Detect which cell encompasses the target text, then output its [X, Y] center coordinate. 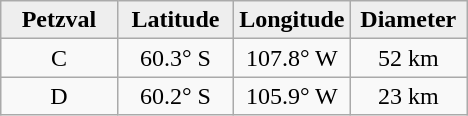
60.3° S [175, 58]
60.2° S [175, 96]
C [59, 58]
Diameter [408, 20]
Longitude [292, 20]
Petzval [59, 20]
Latitude [175, 20]
107.8° W [292, 58]
105.9° W [292, 96]
52 km [408, 58]
23 km [408, 96]
D [59, 96]
